Capture the cell that displays the provided text and extract its [x, y] central coordinate. 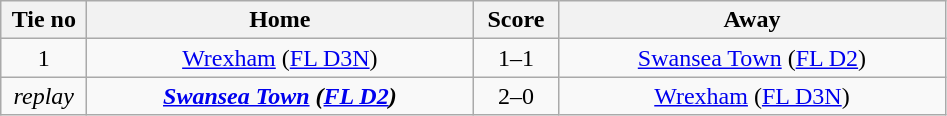
Tie no [44, 20]
1 [44, 58]
Score [516, 20]
2–0 [516, 96]
replay [44, 96]
Away [752, 20]
Home [280, 20]
1–1 [516, 58]
